Scan for the cell matching the given text and deliver its (X, Y) coordinate at center. 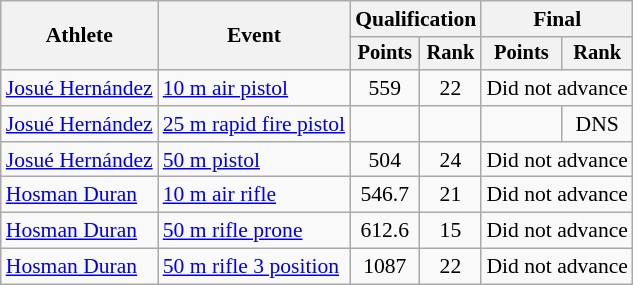
50 m rifle prone (254, 231)
15 (450, 231)
10 m air rifle (254, 195)
50 m rifle 3 position (254, 267)
21 (450, 195)
Athlete (80, 36)
Qualification (416, 19)
546.7 (384, 195)
612.6 (384, 231)
559 (384, 88)
1087 (384, 267)
Event (254, 36)
10 m air pistol (254, 88)
DNS (597, 124)
Final (557, 19)
25 m rapid fire pistol (254, 124)
50 m pistol (254, 160)
24 (450, 160)
504 (384, 160)
